Return (X, Y) of the center of cell containing provided text 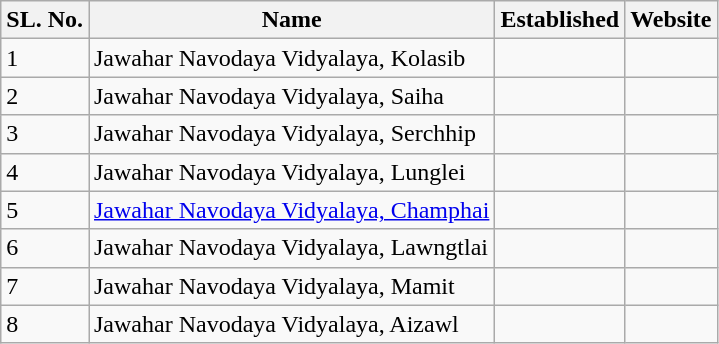
5 (45, 210)
Jawahar Navodaya Vidyalaya, Aizawl (291, 324)
4 (45, 172)
Jawahar Navodaya Vidyalaya, Saiha (291, 96)
Established (560, 20)
Jawahar Navodaya Vidyalaya, Mamit (291, 286)
1 (45, 58)
3 (45, 134)
Jawahar Navodaya Vidyalaya, Lunglei (291, 172)
6 (45, 248)
Jawahar Navodaya Vidyalaya, Serchhip (291, 134)
Website (671, 20)
7 (45, 286)
8 (45, 324)
Jawahar Navodaya Vidyalaya, Champhai (291, 210)
Name (291, 20)
2 (45, 96)
SL. No. (45, 20)
Jawahar Navodaya Vidyalaya, Lawngtlai (291, 248)
Jawahar Navodaya Vidyalaya, Kolasib (291, 58)
